Determine the [x, y] coordinate at the center of the cell enclosing the given text.  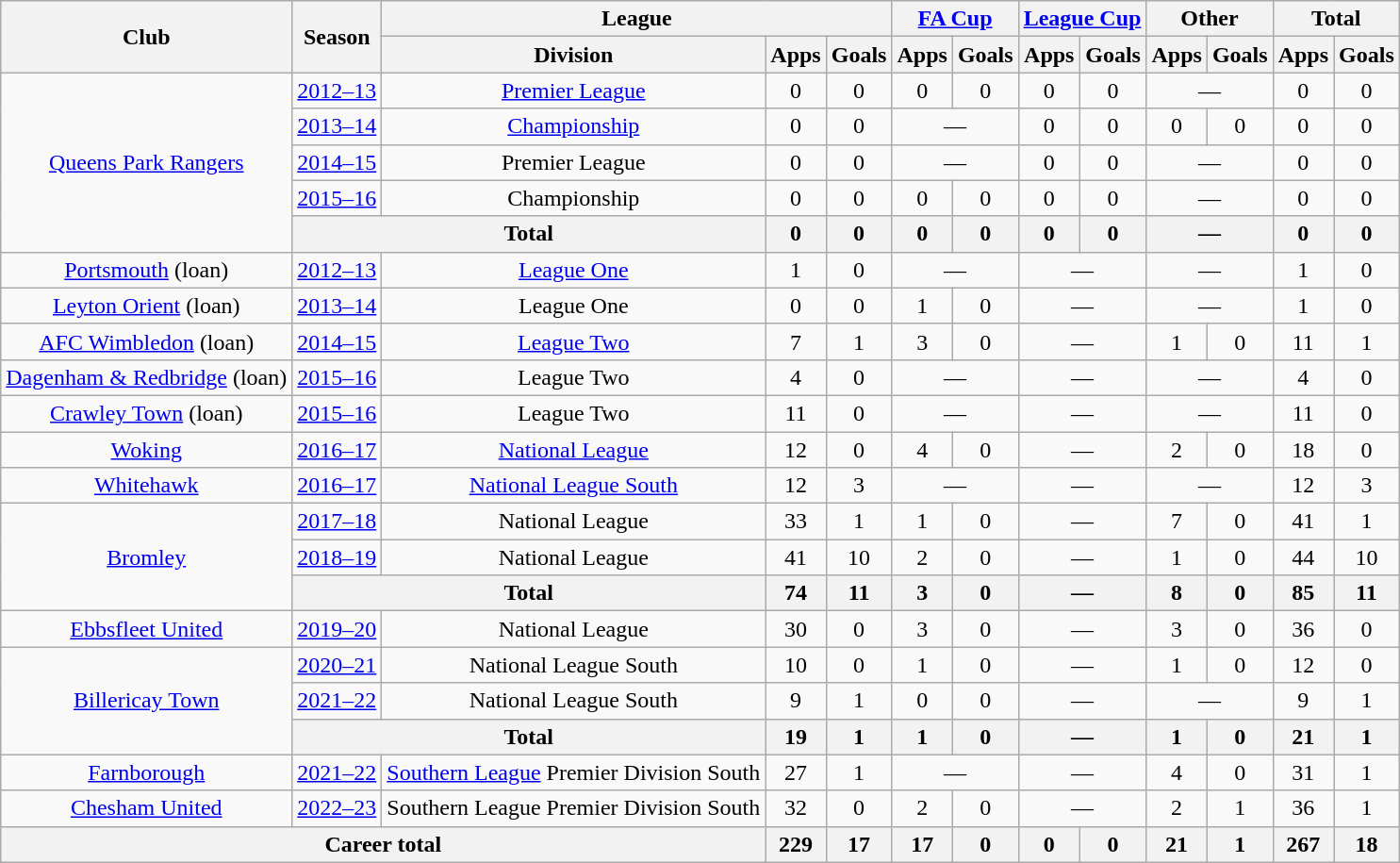
Woking [147, 450]
33 [796, 522]
74 [796, 593]
League Cup [1082, 19]
Season [338, 37]
Chesham United [147, 808]
2022–23 [338, 808]
30 [796, 629]
32 [796, 808]
AFC Wimbledon (loan) [147, 341]
2020–21 [338, 665]
8 [1177, 593]
FA Cup [955, 19]
44 [1303, 557]
229 [796, 844]
Ebbsfleet United [147, 629]
2017–18 [338, 522]
267 [1303, 844]
2018–19 [338, 557]
27 [796, 772]
85 [1303, 593]
Billericay Town [147, 701]
Whitehawk [147, 486]
Bromley [147, 557]
Leyton Orient (loan) [147, 306]
League [637, 19]
Division [573, 55]
19 [796, 737]
Farnborough [147, 772]
Queens Park Rangers [147, 162]
Other [1210, 19]
Crawley Town (loan) [147, 413]
31 [1303, 772]
Dagenham & Redbridge (loan) [147, 377]
Portsmouth (loan) [147, 270]
2019–20 [338, 629]
Career total [383, 844]
Club [147, 37]
